From the cell containing the given text, extract its center point as (X, Y) coordinate. 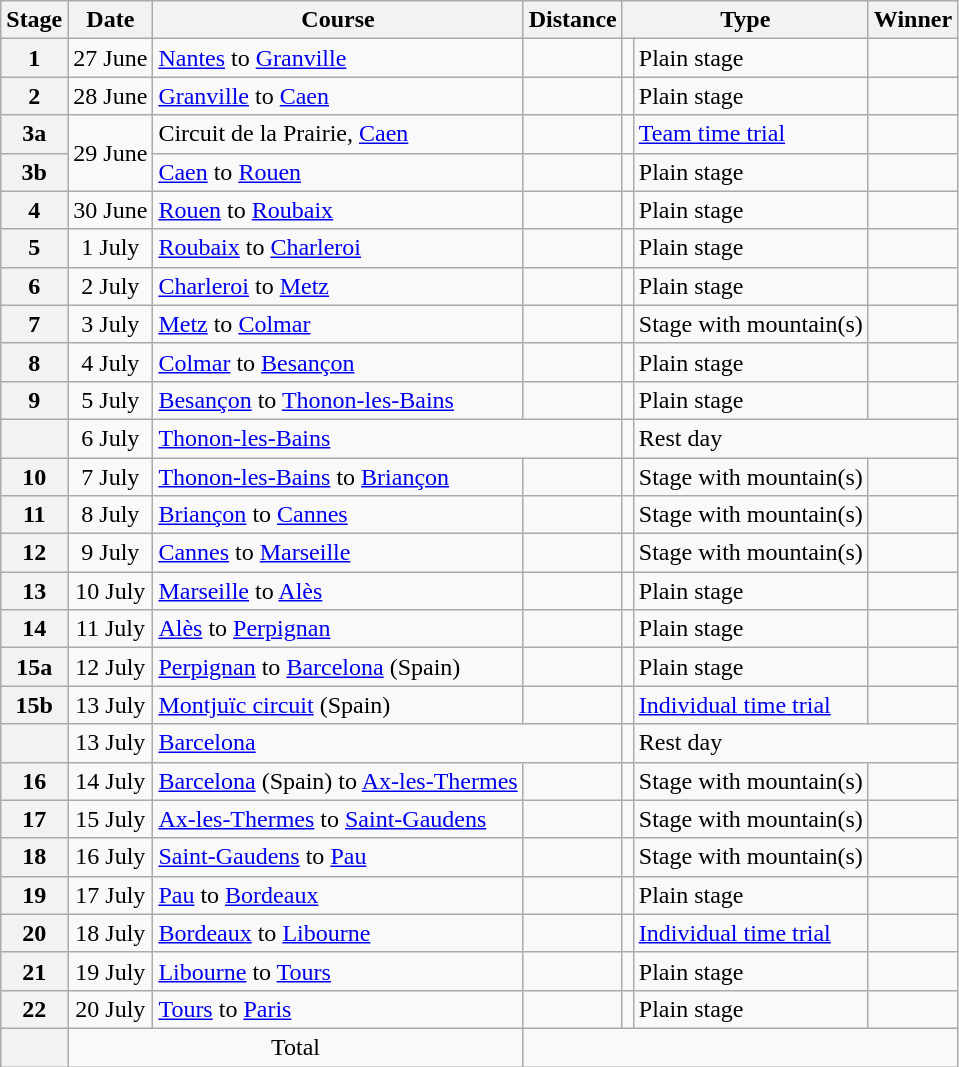
Rouen to Roubaix (338, 210)
Cannes to Marseille (338, 553)
15a (34, 667)
Stage (34, 20)
Course (338, 20)
19 (34, 895)
3b (34, 172)
9 July (110, 553)
Alès to Perpignan (338, 629)
13 (34, 591)
10 (34, 477)
5 July (110, 400)
12 (34, 553)
Tours to Paris (338, 1009)
14 July (110, 781)
Libourne to Tours (338, 971)
Nantes to Granville (338, 58)
Pau to Bordeaux (338, 895)
12 July (110, 667)
Besançon to Thonon-les-Bains (338, 400)
Charleroi to Metz (338, 286)
Roubaix to Charleroi (338, 248)
30 June (110, 210)
9 (34, 400)
11 July (110, 629)
28 June (110, 96)
19 July (110, 971)
Bordeaux to Libourne (338, 933)
Thonon-les-Bains to Briançon (338, 477)
22 (34, 1009)
7 (34, 324)
17 July (110, 895)
Winner (912, 20)
Barcelona (Spain) to Ax-les-Thermes (338, 781)
6 July (110, 438)
2 July (110, 286)
16 July (110, 857)
11 (34, 515)
29 June (110, 153)
8 July (110, 515)
1 July (110, 248)
5 (34, 248)
Colmar to Besançon (338, 362)
Caen to Rouen (338, 172)
7 July (110, 477)
18 July (110, 933)
14 (34, 629)
Type (745, 20)
Perpignan to Barcelona (Spain) (338, 667)
27 June (110, 58)
Ax-les-Thermes to Saint-Gaudens (338, 819)
16 (34, 781)
4 (34, 210)
20 (34, 933)
8 (34, 362)
3 July (110, 324)
Granville to Caen (338, 96)
3a (34, 134)
2 (34, 96)
4 July (110, 362)
Marseille to Alès (338, 591)
Metz to Colmar (338, 324)
Briançon to Cannes (338, 515)
1 (34, 58)
21 (34, 971)
15 July (110, 819)
Saint-Gaudens to Pau (338, 857)
20 July (110, 1009)
15b (34, 705)
Team time trial (750, 134)
10 July (110, 591)
Total (296, 1047)
18 (34, 857)
6 (34, 286)
Thonon-les-Bains (388, 438)
Barcelona (388, 743)
Date (110, 20)
Distance (572, 20)
Montjuïc circuit (Spain) (338, 705)
17 (34, 819)
Circuit de la Prairie, Caen (338, 134)
